Return the (X, Y) coordinate for the center point of the cell that contains the specified text.  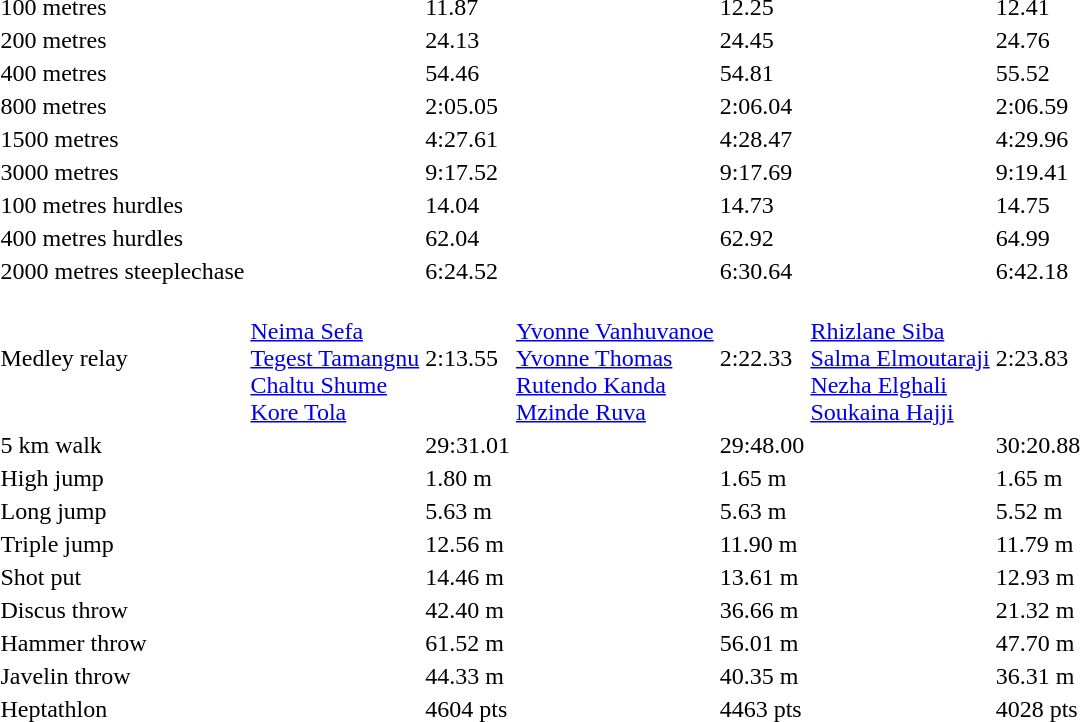
24.13 (468, 40)
44.33 m (468, 676)
40.35 m (762, 676)
2:06.04 (762, 106)
1.80 m (468, 478)
56.01 m (762, 643)
2:22.33 (762, 358)
54.81 (762, 73)
42.40 m (468, 610)
2:13.55 (468, 358)
12.56 m (468, 544)
Neima SefaTegest TamangnuChaltu ShumeKore Tola (335, 358)
2:05.05 (468, 106)
36.66 m (762, 610)
11.90 m (762, 544)
Rhizlane SibaSalma ElmoutarajiNezha ElghaliSoukaina Hajji (900, 358)
62.04 (468, 238)
14.73 (762, 205)
9:17.69 (762, 172)
24.45 (762, 40)
61.52 m (468, 643)
9:17.52 (468, 172)
29:31.01 (468, 445)
Yvonne VanhuvanoeYvonne ThomasRutendo KandaMzinde Ruva (614, 358)
29:48.00 (762, 445)
62.92 (762, 238)
4:28.47 (762, 139)
6:30.64 (762, 271)
1.65 m (762, 478)
13.61 m (762, 577)
4:27.61 (468, 139)
6:24.52 (468, 271)
14.46 m (468, 577)
54.46 (468, 73)
14.04 (468, 205)
